Extract the [x, y] coordinate from the center of the cell holding the provided text.  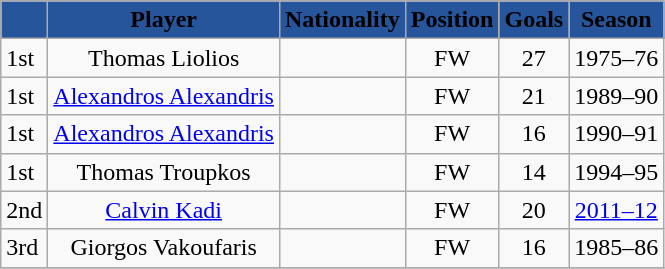
1990–91 [616, 134]
Nationality [342, 20]
Thomas Liolios [164, 58]
1994–95 [616, 172]
Calvin Kadi [164, 210]
20 [534, 210]
2nd [24, 210]
Goals [534, 20]
Giorgos Vakoufaris [164, 248]
Position [452, 20]
21 [534, 96]
Player [164, 20]
Season [616, 20]
27 [534, 58]
2011–12 [616, 210]
1989–90 [616, 96]
14 [534, 172]
1985–86 [616, 248]
1975–76 [616, 58]
3rd [24, 248]
Thomas Troupkos [164, 172]
